Return [x, y] of the center of cell containing provided text 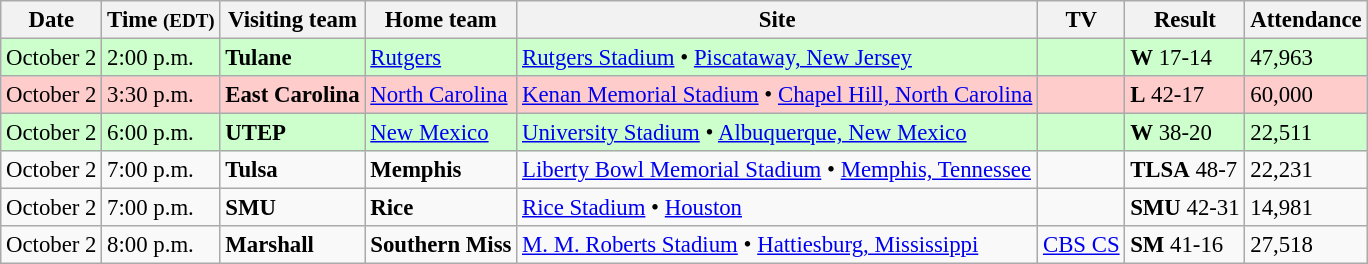
CBS CS [1082, 245]
TV [1082, 20]
Memphis [441, 170]
Time (EDT) [161, 20]
University Stadium • Albuquerque, New Mexico [778, 133]
14,981 [1306, 208]
22,511 [1306, 133]
60,000 [1306, 95]
Tulane [292, 58]
Rice Stadium • Houston [778, 208]
2:00 p.m. [161, 58]
8:00 p.m. [161, 245]
3:30 p.m. [161, 95]
SM 41-16 [1185, 245]
SMU [292, 208]
Tulsa [292, 170]
Date [52, 20]
M. M. Roberts Stadium • Hattiesburg, Mississippi [778, 245]
Attendance [1306, 20]
Liberty Bowl Memorial Stadium • Memphis, Tennessee [778, 170]
North Carolina [441, 95]
Rutgers [441, 58]
W 38-20 [1185, 133]
6:00 p.m. [161, 133]
SMU 42-31 [1185, 208]
Result [1185, 20]
22,231 [1306, 170]
East Carolina [292, 95]
Southern Miss [441, 245]
Rice [441, 208]
New Mexico [441, 133]
W 17-14 [1185, 58]
L 42-17 [1185, 95]
Rutgers Stadium • Piscataway, New Jersey [778, 58]
Kenan Memorial Stadium • Chapel Hill, North Carolina [778, 95]
Marshall [292, 245]
27,518 [1306, 245]
47,963 [1306, 58]
Site [778, 20]
TLSA 48-7 [1185, 170]
UTEP [292, 133]
Visiting team [292, 20]
Home team [441, 20]
